From the cell containing the given text, extract its center point as [X, Y] coordinate. 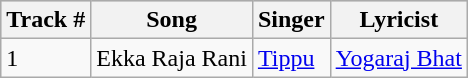
Track # [46, 20]
Song [172, 20]
Ekka Raja Rani [172, 58]
Lyricist [398, 20]
Yogaraj Bhat [398, 58]
Singer [291, 20]
Tippu [291, 58]
1 [46, 58]
